Capture the cell that displays the provided text and extract its (x, y) central coordinate. 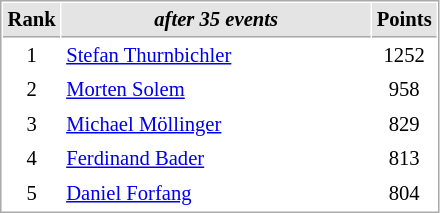
829 (404, 124)
5 (32, 194)
Stefan Thurnbichler (216, 56)
804 (404, 194)
958 (404, 90)
after 35 events (216, 20)
1252 (404, 56)
1 (32, 56)
2 (32, 90)
3 (32, 124)
Daniel Forfang (216, 194)
Michael Möllinger (216, 124)
Points (404, 20)
Morten Solem (216, 90)
4 (32, 158)
Ferdinand Bader (216, 158)
813 (404, 158)
Rank (32, 20)
